Provide the (x, y) coordinate of the cell's center where the given text is located.  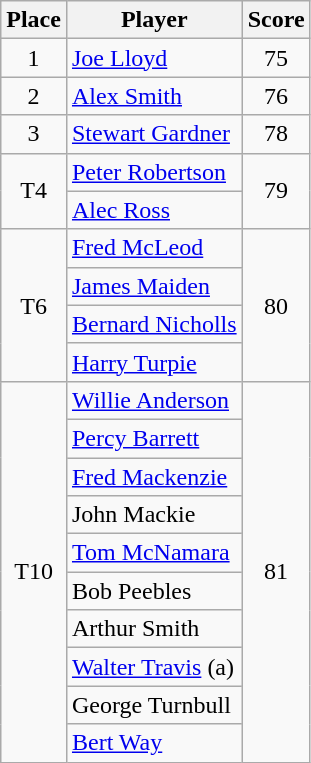
Willie Anderson (154, 400)
Harry Turpie (154, 362)
3 (34, 134)
Fred Mackenzie (154, 477)
75 (276, 58)
Score (276, 20)
Peter Robertson (154, 172)
2 (34, 96)
Stewart Gardner (154, 134)
James Maiden (154, 286)
Arthur Smith (154, 629)
T10 (34, 572)
80 (276, 305)
1 (34, 58)
79 (276, 191)
T4 (34, 191)
Alex Smith (154, 96)
Walter Travis (a) (154, 667)
Alec Ross (154, 210)
T6 (34, 305)
Tom McNamara (154, 553)
Fred McLeod (154, 248)
81 (276, 572)
Percy Barrett (154, 438)
Bob Peebles (154, 591)
76 (276, 96)
Bert Way (154, 743)
Place (34, 20)
John Mackie (154, 515)
Joe Lloyd (154, 58)
Bernard Nicholls (154, 324)
George Turnbull (154, 705)
Player (154, 20)
78 (276, 134)
